Return [X, Y] of the center of cell containing provided text 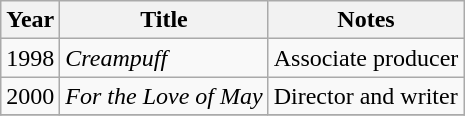
Title [164, 20]
Notes [366, 20]
2000 [30, 96]
Creampuff [164, 58]
Year [30, 20]
1998 [30, 58]
Director and writer [366, 96]
For the Love of May [164, 96]
Associate producer [366, 58]
